Provide the (X, Y) coordinate of the cell's center where the given text is located.  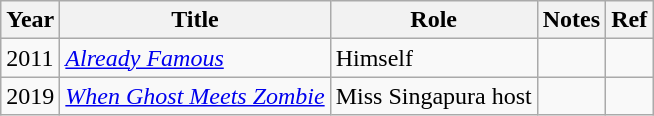
Miss Singapura host (434, 96)
Ref (630, 20)
When Ghost Meets Zombie (195, 96)
Year (30, 20)
Already Famous (195, 58)
2011 (30, 58)
Notes (571, 20)
Title (195, 20)
Himself (434, 58)
Role (434, 20)
2019 (30, 96)
